Determine the (X, Y) coordinate at the center of the cell enclosing the given text.  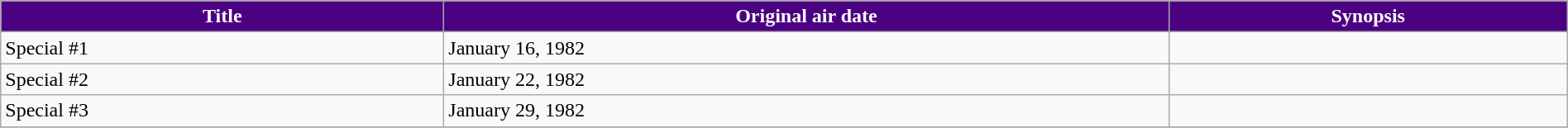
Title (222, 17)
Special #3 (222, 111)
January 29, 1982 (806, 111)
Special #1 (222, 48)
January 22, 1982 (806, 79)
Special #2 (222, 79)
January 16, 1982 (806, 48)
Original air date (806, 17)
Synopsis (1368, 17)
